For the text-containing cell, return its midpoint in [x, y] coordinate format. 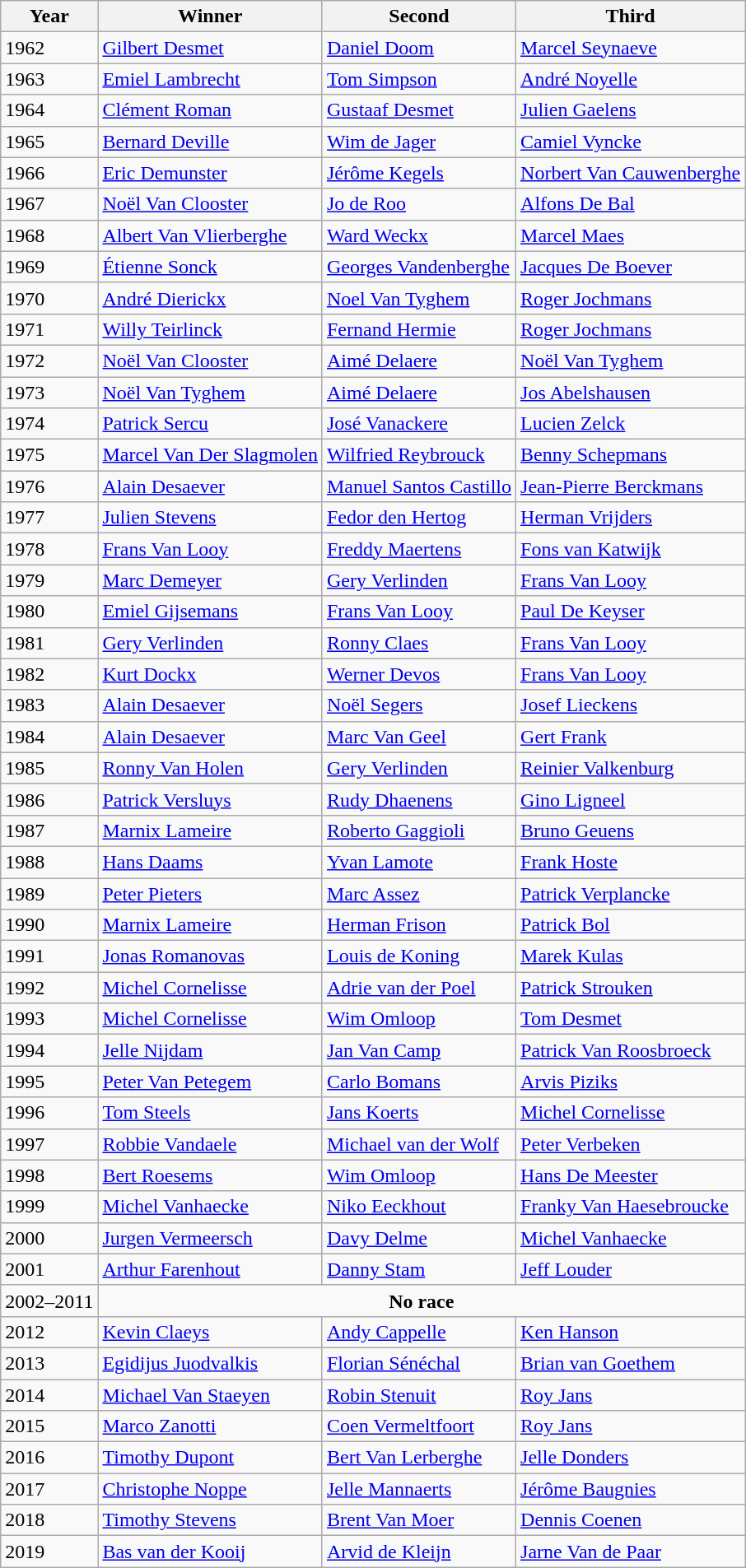
1967 [49, 204]
Arthur Farenhout [211, 1269]
Robin Stenuit [418, 1395]
Herman Vrijders [631, 518]
Julien Stevens [211, 518]
1985 [49, 768]
Dennis Coenen [631, 1520]
Kevin Claeys [211, 1332]
Christophe Noppe [211, 1489]
Jelle Donders [631, 1458]
Marc Demeyer [211, 580]
Hans Daams [211, 862]
2018 [49, 1520]
José Vanackere [418, 424]
1990 [49, 925]
Arvid de Kleijn [418, 1552]
1966 [49, 173]
Marek Kulas [631, 956]
1992 [49, 988]
1997 [49, 1144]
Jurgen Vermeersch [211, 1238]
1986 [49, 799]
Ronny Claes [418, 643]
Marcel Seynaeve [631, 48]
2000 [49, 1238]
Jan Van Camp [418, 1050]
1974 [49, 424]
Georges Vandenberghe [418, 267]
1983 [49, 705]
Jacques De Boever [631, 267]
Michael van der Wolf [418, 1144]
Fedor den Hertog [418, 518]
Arvis Piziks [631, 1082]
Noël Segers [418, 705]
Frank Hoste [631, 862]
Marcel Van Der Slagmolen [211, 455]
Alfons De Bal [631, 204]
2014 [49, 1395]
Jo de Roo [418, 204]
1971 [49, 329]
1968 [49, 235]
Brent Van Moer [418, 1520]
Timothy Stevens [211, 1520]
Marc Van Geel [418, 737]
Jarne Van de Paar [631, 1552]
1987 [49, 831]
André Dierickx [211, 298]
1965 [49, 142]
2001 [49, 1269]
2017 [49, 1489]
Wim de Jager [418, 142]
Bas van der Kooij [211, 1552]
Robbie Vandaele [211, 1144]
Werner Devos [418, 674]
Carlo Bomans [418, 1082]
Marcel Maes [631, 235]
Marco Zanotti [211, 1426]
Adrie van der Poel [418, 988]
2002–2011 [49, 1300]
1991 [49, 956]
Peter Pieters [211, 893]
Louis de Koning [418, 956]
Gustaaf Desmet [418, 110]
1976 [49, 486]
Daniel Doom [418, 48]
1963 [49, 79]
Egidijus Juodvalkis [211, 1363]
Second [418, 16]
Patrick Bol [631, 925]
Manuel Santos Castillo [418, 486]
1977 [49, 518]
Peter Van Petegem [211, 1082]
Paul De Keyser [631, 612]
Franky Van Haesebroucke [631, 1207]
Peter Verbeken [631, 1144]
1993 [49, 1019]
Patrick Strouken [631, 988]
1996 [49, 1113]
Norbert Van Cauwenberghe [631, 173]
Emiel Gijsemans [211, 612]
Patrick Sercu [211, 424]
Gert Frank [631, 737]
Coen Vermeltfoort [418, 1426]
Winner [211, 16]
Fernand Hermie [418, 329]
Josef Lieckens [631, 705]
Patrick Van Roosbroeck [631, 1050]
Julien Gaelens [631, 110]
Tom Simpson [418, 79]
Bernard Deville [211, 142]
Wilfried Reybrouck [418, 455]
Lucien Zelck [631, 424]
1995 [49, 1082]
1998 [49, 1175]
Niko Eeckhout [418, 1207]
Hans De Meester [631, 1175]
Patrick Verplancke [631, 893]
Timothy Dupont [211, 1458]
Rudy Dhaenens [418, 799]
Bert Roesems [211, 1175]
Jean-Pierre Berckmans [631, 486]
Freddy Maertens [418, 549]
1969 [49, 267]
Brian van Goethem [631, 1363]
Danny Stam [418, 1269]
Étienne Sonck [211, 267]
1980 [49, 612]
1964 [49, 110]
Willy Teirlinck [211, 329]
1982 [49, 674]
1979 [49, 580]
Reinier Valkenburg [631, 768]
Ward Weckx [418, 235]
2013 [49, 1363]
Year [49, 16]
Jelle Nijdam [211, 1050]
Third [631, 16]
1973 [49, 393]
Kurt Dockx [211, 674]
2015 [49, 1426]
Michael Van Staeyen [211, 1395]
Eric Demunster [211, 173]
Florian Sénéchal [418, 1363]
2012 [49, 1332]
Fons van Katwijk [631, 549]
Gino Ligneel [631, 799]
1978 [49, 549]
Ronny Van Holen [211, 768]
Bruno Geuens [631, 831]
1994 [49, 1050]
1999 [49, 1207]
Patrick Versluys [211, 799]
Clément Roman [211, 110]
Jans Koerts [418, 1113]
André Noyelle [631, 79]
Jos Abelshausen [631, 393]
Jeff Louder [631, 1269]
Herman Frison [418, 925]
1984 [49, 737]
Jelle Mannaerts [418, 1489]
Emiel Lambrecht [211, 79]
Gilbert Desmet [211, 48]
Jérôme Baugnies [631, 1489]
1972 [49, 361]
Roberto Gaggioli [418, 831]
1975 [49, 455]
No race [422, 1300]
Davy Delme [418, 1238]
Jérôme Kegels [418, 173]
1988 [49, 862]
1962 [49, 48]
1970 [49, 298]
Camiel Vyncke [631, 142]
Benny Schepmans [631, 455]
1989 [49, 893]
2016 [49, 1458]
Tom Desmet [631, 1019]
Jonas Romanovas [211, 956]
Noel Van Tyghem [418, 298]
Bert Van Lerberghe [418, 1458]
2019 [49, 1552]
Andy Cappelle [418, 1332]
Albert Van Vlierberghe [211, 235]
1981 [49, 643]
Ken Hanson [631, 1332]
Tom Steels [211, 1113]
Marc Assez [418, 893]
Yvan Lamote [418, 862]
